Identify which cell holds the provided text, then report its (X, Y) central coordinate. 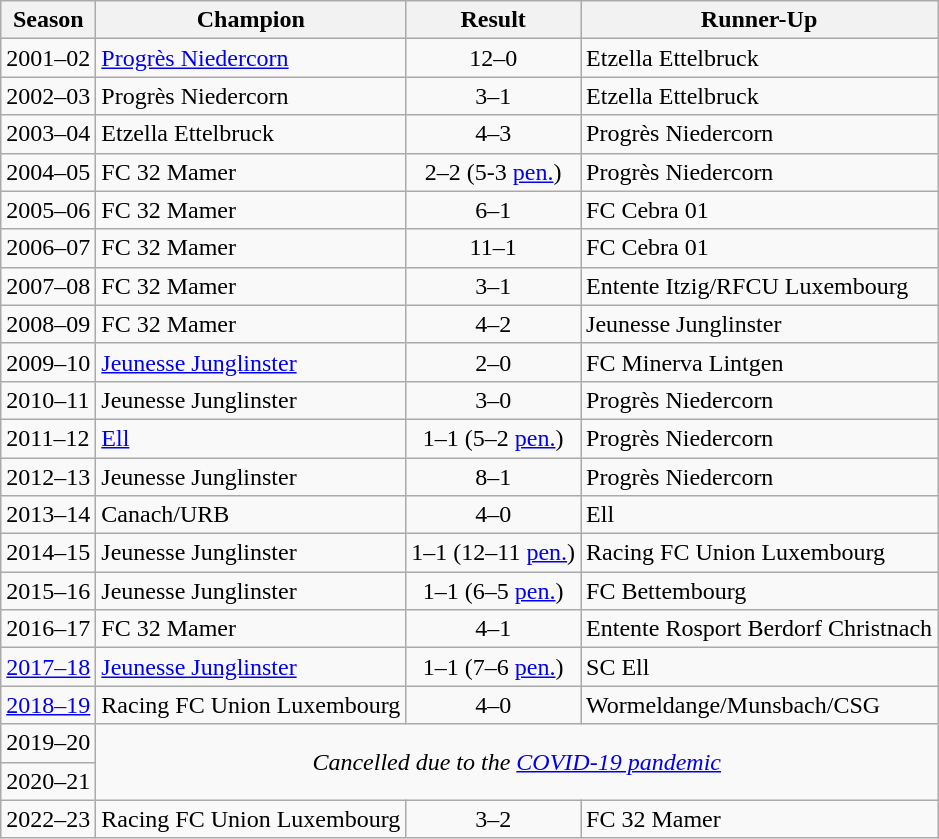
FC Minerva Lintgen (760, 362)
2020–21 (48, 781)
2003–04 (48, 134)
2022–23 (48, 819)
1–1 (7–6 pen.) (494, 667)
2008–09 (48, 324)
8–1 (494, 477)
4–3 (494, 134)
2014–15 (48, 553)
2007–08 (48, 286)
Cancelled due to the COVID-19 pandemic (517, 762)
Runner-Up (760, 20)
2–0 (494, 362)
1–1 (6–5 pen.) (494, 591)
2019–20 (48, 743)
2015–16 (48, 591)
4–2 (494, 324)
2016–17 (48, 629)
12–0 (494, 58)
4–1 (494, 629)
2011–12 (48, 438)
2001–02 (48, 58)
1–1 (12–11 pen.) (494, 553)
Champion (251, 20)
2004–05 (48, 172)
Result (494, 20)
2006–07 (48, 248)
2017–18 (48, 667)
2018–19 (48, 705)
3–0 (494, 400)
1–1 (5–2 pen.) (494, 438)
Canach/URB (251, 515)
6–1 (494, 210)
11–1 (494, 248)
2010–11 (48, 400)
2009–10 (48, 362)
SC Ell (760, 667)
Entente Itzig/RFCU Luxembourg (760, 286)
2002–03 (48, 96)
2013–14 (48, 515)
2–2 (5-3 pen.) (494, 172)
Wormeldange/Munsbach/CSG (760, 705)
3–2 (494, 819)
Season (48, 20)
2012–13 (48, 477)
Entente Rosport Berdorf Christnach (760, 629)
2005–06 (48, 210)
FC Bettembourg (760, 591)
